Identify which cell holds the provided text, then report its [x, y] central coordinate. 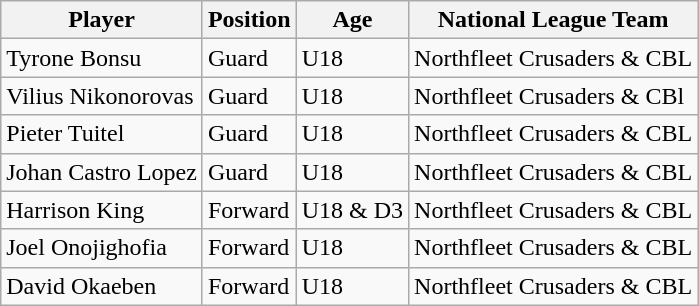
Player [102, 20]
Tyrone Bonsu [102, 58]
Harrison King [102, 210]
U18 & D3 [352, 210]
Johan Castro Lopez [102, 172]
Position [249, 20]
Vilius Nikonorovas [102, 96]
David Okaeben [102, 286]
Northfleet Crusaders & CBl [554, 96]
National League Team [554, 20]
Pieter Tuitel [102, 134]
Joel Onojighofia [102, 248]
Age [352, 20]
